Return (x, y) of the center of cell containing provided text 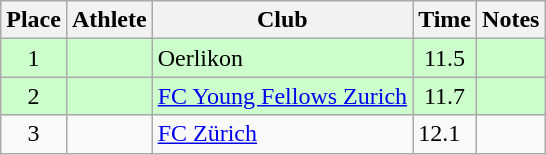
Notes (511, 20)
1 (34, 58)
Oerlikon (282, 58)
2 (34, 96)
Time (445, 20)
FC Young Fellows Zurich (282, 96)
Club (282, 20)
Place (34, 20)
Athlete (109, 20)
FC Zürich (282, 134)
3 (34, 134)
11.7 (445, 96)
12.1 (445, 134)
11.5 (445, 58)
